Find where the given text appears and provide that cell's center as (x, y) coordinate. 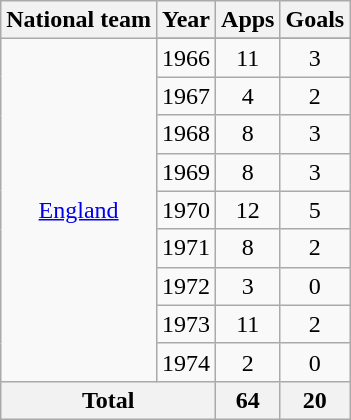
National team (79, 20)
1973 (186, 324)
1971 (186, 248)
1969 (186, 172)
Year (186, 20)
England (79, 210)
20 (315, 400)
Goals (315, 20)
1972 (186, 286)
Apps (248, 20)
12 (248, 210)
1974 (186, 362)
Total (108, 400)
64 (248, 400)
5 (315, 210)
1970 (186, 210)
1968 (186, 134)
1967 (186, 96)
4 (248, 96)
1966 (186, 58)
